Search for the cell housing the specified text and yield its (x, y) center coordinate. 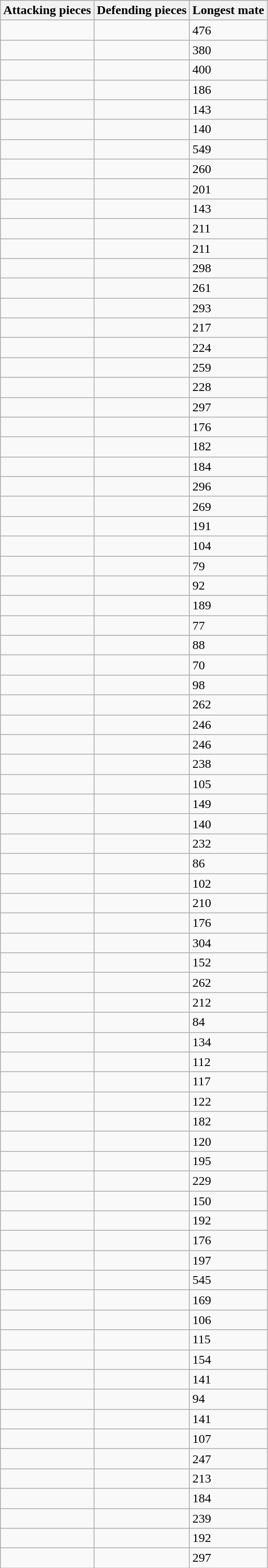
152 (228, 963)
213 (228, 1478)
400 (228, 70)
229 (228, 1181)
94 (228, 1399)
238 (228, 764)
197 (228, 1260)
201 (228, 189)
Longest mate (228, 10)
84 (228, 1022)
212 (228, 1002)
79 (228, 566)
104 (228, 546)
296 (228, 486)
191 (228, 526)
122 (228, 1101)
195 (228, 1161)
189 (228, 606)
117 (228, 1082)
549 (228, 149)
Defending pieces (142, 10)
149 (228, 804)
70 (228, 665)
106 (228, 1320)
545 (228, 1280)
105 (228, 784)
232 (228, 843)
304 (228, 943)
260 (228, 169)
476 (228, 30)
86 (228, 863)
261 (228, 288)
120 (228, 1141)
115 (228, 1340)
112 (228, 1062)
210 (228, 903)
224 (228, 348)
92 (228, 586)
107 (228, 1439)
88 (228, 645)
186 (228, 90)
380 (228, 50)
259 (228, 367)
293 (228, 308)
217 (228, 328)
228 (228, 387)
77 (228, 626)
102 (228, 884)
269 (228, 506)
169 (228, 1300)
154 (228, 1359)
134 (228, 1042)
239 (228, 1518)
247 (228, 1459)
Attacking pieces (47, 10)
150 (228, 1200)
98 (228, 685)
298 (228, 268)
